Return [x, y] of the center of cell containing provided text 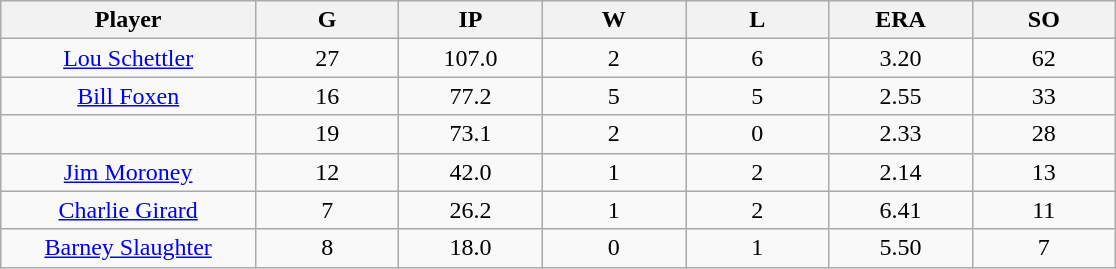
2.14 [900, 172]
19 [328, 134]
W [614, 20]
Bill Foxen [128, 96]
107.0 [470, 58]
2.55 [900, 96]
ERA [900, 20]
62 [1044, 58]
73.1 [470, 134]
27 [328, 58]
3.20 [900, 58]
L [758, 20]
Lou Schettler [128, 58]
11 [1044, 210]
18.0 [470, 248]
28 [1044, 134]
2.33 [900, 134]
6.41 [900, 210]
Jim Moroney [128, 172]
Charlie Girard [128, 210]
Barney Slaughter [128, 248]
Player [128, 20]
42.0 [470, 172]
G [328, 20]
77.2 [470, 96]
16 [328, 96]
26.2 [470, 210]
IP [470, 20]
13 [1044, 172]
5.50 [900, 248]
SO [1044, 20]
12 [328, 172]
33 [1044, 96]
8 [328, 248]
6 [758, 58]
